Extract the [x, y] coordinate from the center of the cell holding the provided text.  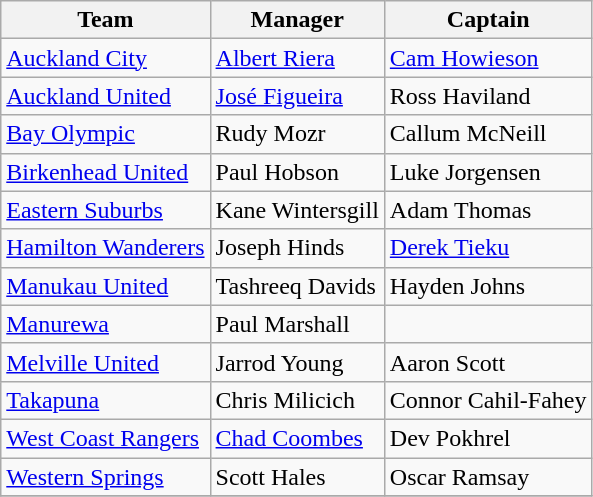
Rudy Mozr [297, 134]
Paul Marshall [297, 324]
Adam Thomas [488, 210]
Albert Riera [297, 58]
Kane Wintersgill [297, 210]
Eastern Suburbs [106, 210]
Callum McNeill [488, 134]
Melville United [106, 362]
Birkenhead United [106, 172]
Western Springs [106, 477]
West Coast Rangers [106, 438]
Manurewa [106, 324]
Takapuna [106, 400]
Dev Pokhrel [488, 438]
Paul Hobson [297, 172]
Jarrod Young [297, 362]
Hamilton Wanderers [106, 248]
Manager [297, 20]
Auckland City [106, 58]
Chad Coombes [297, 438]
Manukau United [106, 286]
Chris Milicich [297, 400]
Derek Tieku [488, 248]
Ross Haviland [488, 96]
Luke Jorgensen [488, 172]
Cam Howieson [488, 58]
Hayden Johns [488, 286]
Scott Hales [297, 477]
Aaron Scott [488, 362]
Bay Olympic [106, 134]
Team [106, 20]
José Figueira [297, 96]
Oscar Ramsay [488, 477]
Captain [488, 20]
Joseph Hinds [297, 248]
Connor Cahil-Fahey [488, 400]
Tashreeq Davids [297, 286]
Auckland United [106, 96]
